Identify which cell holds the provided text, then report its [x, y] central coordinate. 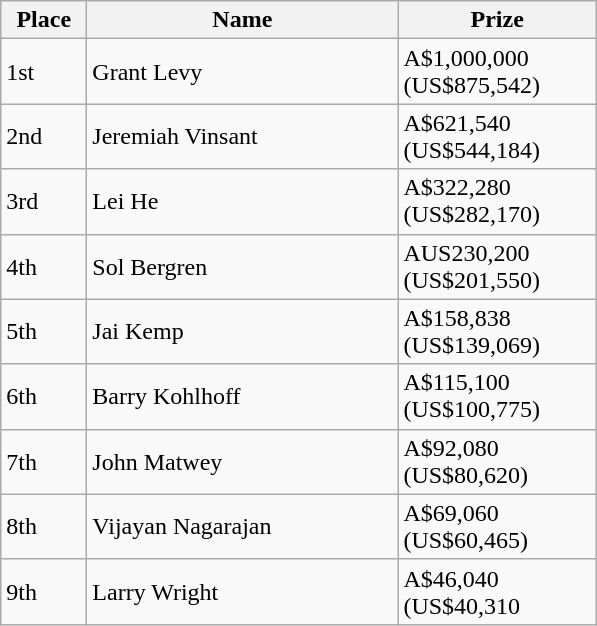
8th [44, 526]
1st [44, 72]
A$46,040 (US$40,310 [498, 592]
7th [44, 462]
2nd [44, 136]
4th [44, 266]
A$1,000,000 (US$875,542) [498, 72]
Lei He [242, 202]
John Matwey [242, 462]
Jai Kemp [242, 332]
Prize [498, 20]
Grant Levy [242, 72]
A$115,100 (US$100,775) [498, 396]
Barry Kohlhoff [242, 396]
Jeremiah Vinsant [242, 136]
5th [44, 332]
A$92,080 (US$80,620) [498, 462]
AUS230,200 (US$201,550) [498, 266]
9th [44, 592]
Place [44, 20]
Vijayan Nagarajan [242, 526]
A$322,280 (US$282,170) [498, 202]
Larry Wright [242, 592]
3rd [44, 202]
Sol Bergren [242, 266]
6th [44, 396]
A$621,540 (US$544,184) [498, 136]
Name [242, 20]
A$158,838 (US$139,069) [498, 332]
A$69,060 (US$60,465) [498, 526]
